Scan for the cell matching the given text and deliver its [x, y] coordinate at center. 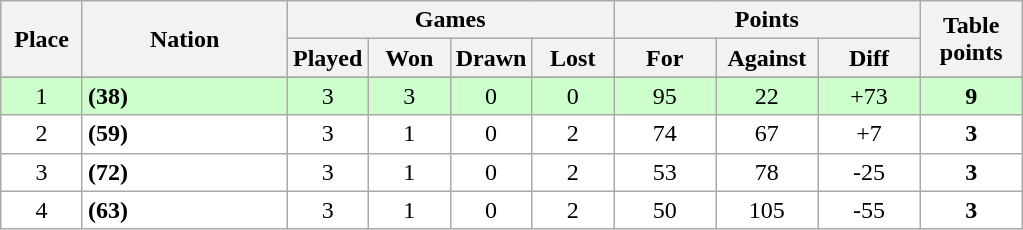
+73 [869, 96]
Points [767, 20]
9 [971, 96]
(38) [184, 96]
78 [767, 172]
Played [328, 58]
Against [767, 58]
Diff [869, 58]
-25 [869, 172]
74 [665, 134]
67 [767, 134]
(72) [184, 172]
105 [767, 210]
Nation [184, 39]
Lost [573, 58]
For [665, 58]
Drawn [491, 58]
22 [767, 96]
-55 [869, 210]
4 [42, 210]
Tablepoints [971, 39]
(59) [184, 134]
Won [409, 58]
95 [665, 96]
Games [450, 20]
(63) [184, 210]
Place [42, 39]
+7 [869, 134]
50 [665, 210]
53 [665, 172]
